Extract the (X, Y) coordinate from the center of the cell holding the provided text.  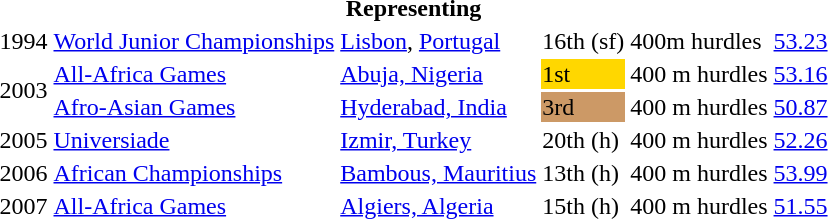
Bambous, Mauritius (438, 173)
Lisbon, Portugal (438, 41)
Izmir, Turkey (438, 140)
Afro-Asian Games (194, 107)
400m hurdles (699, 41)
16th (sf) (584, 41)
World Junior Championships (194, 41)
Universiade (194, 140)
1st (584, 74)
3rd (584, 107)
Hyderabad, India (438, 107)
Abuja, Nigeria (438, 74)
20th (h) (584, 140)
13th (h) (584, 173)
African Championships (194, 173)
All-Africa Games (194, 74)
